Scan for the cell matching the given text and deliver its [x, y] coordinate at center. 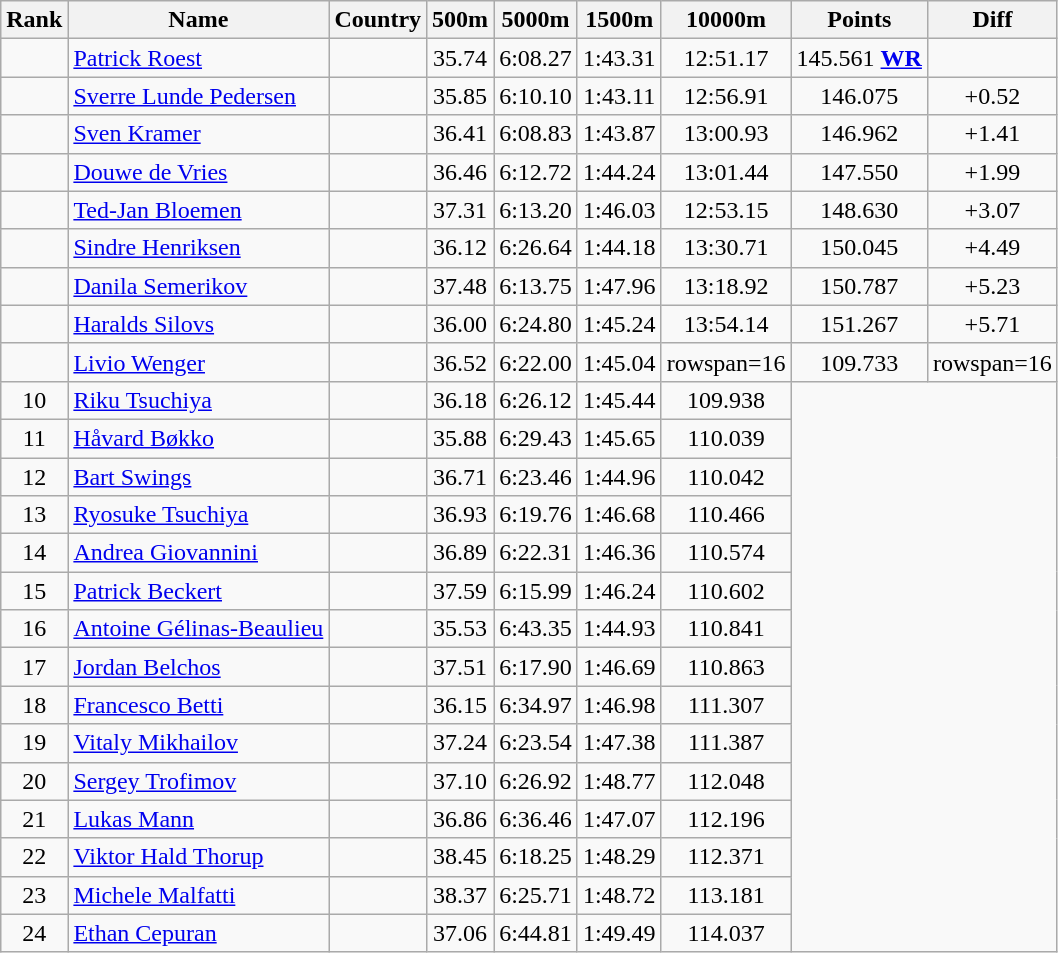
13:01.44 [726, 172]
148.630 [859, 210]
6:15.99 [536, 591]
1:45.44 [619, 400]
Sergey Trofimov [198, 781]
37.59 [460, 591]
Name [198, 20]
6:12.72 [536, 172]
112.196 [726, 819]
+0.52 [992, 96]
15 [34, 591]
Patrick Roest [198, 58]
36.00 [460, 324]
109.938 [726, 400]
37.51 [460, 667]
Rank [34, 20]
6:23.54 [536, 743]
112.371 [726, 857]
6:36.46 [536, 819]
6:29.43 [536, 438]
22 [34, 857]
110.602 [726, 591]
147.550 [859, 172]
36.86 [460, 819]
Points [859, 20]
13:54.14 [726, 324]
150.787 [859, 286]
1:49.49 [619, 933]
1:44.18 [619, 248]
Sven Kramer [198, 134]
11 [34, 438]
36.18 [460, 400]
6:26.64 [536, 248]
1:46.68 [619, 515]
24 [34, 933]
Patrick Beckert [198, 591]
6:13.75 [536, 286]
111.387 [726, 743]
35.85 [460, 96]
Diff [992, 20]
6:44.81 [536, 933]
1:45.65 [619, 438]
10 [34, 400]
21 [34, 819]
1:47.07 [619, 819]
1:46.69 [619, 667]
6:23.46 [536, 477]
36.52 [460, 362]
1:43.87 [619, 134]
+1.99 [992, 172]
110.863 [726, 667]
113.181 [726, 895]
12:51.17 [726, 58]
1:44.93 [619, 629]
Country [378, 20]
500m [460, 20]
146.962 [859, 134]
Livio Wenger [198, 362]
Lukas Mann [198, 819]
13 [34, 515]
36.12 [460, 248]
+5.23 [992, 286]
6:24.80 [536, 324]
111.307 [726, 705]
Michele Malfatti [198, 895]
Ryosuke Tsuchiya [198, 515]
35.88 [460, 438]
Vitaly Mikhailov [198, 743]
1:44.24 [619, 172]
+5.71 [992, 324]
1:43.31 [619, 58]
6:18.25 [536, 857]
6:13.20 [536, 210]
6:22.31 [536, 553]
36.15 [460, 705]
37.24 [460, 743]
Jordan Belchos [198, 667]
1:45.04 [619, 362]
35.74 [460, 58]
Bart Swings [198, 477]
23 [34, 895]
1:46.03 [619, 210]
1:47.38 [619, 743]
18 [34, 705]
37.06 [460, 933]
10000m [726, 20]
20 [34, 781]
13:18.92 [726, 286]
110.574 [726, 553]
6:08.83 [536, 134]
150.045 [859, 248]
13:00.93 [726, 134]
Viktor Hald Thorup [198, 857]
Riku Tsuchiya [198, 400]
36.89 [460, 553]
114.037 [726, 933]
1:46.24 [619, 591]
109.733 [859, 362]
Andrea Giovannini [198, 553]
110.039 [726, 438]
6:10.10 [536, 96]
112.048 [726, 781]
13:30.71 [726, 248]
110.042 [726, 477]
Ted-Jan Bloemen [198, 210]
17 [34, 667]
Douwe de Vries [198, 172]
36.46 [460, 172]
5000m [536, 20]
37.10 [460, 781]
Ethan Cepuran [198, 933]
+4.49 [992, 248]
1:46.98 [619, 705]
12:53.15 [726, 210]
6:08.27 [536, 58]
36.93 [460, 515]
Haralds Silovs [198, 324]
1:48.77 [619, 781]
6:34.97 [536, 705]
Francesco Betti [198, 705]
1:46.36 [619, 553]
Antoine Gélinas-Beaulieu [198, 629]
110.466 [726, 515]
+3.07 [992, 210]
36.41 [460, 134]
36.71 [460, 477]
37.48 [460, 286]
1:43.11 [619, 96]
Sverre Lunde Pedersen [198, 96]
1:44.96 [619, 477]
6:43.35 [536, 629]
1:48.29 [619, 857]
16 [34, 629]
12:56.91 [726, 96]
1:45.24 [619, 324]
Sindre Henriksen [198, 248]
6:17.90 [536, 667]
+1.41 [992, 134]
6:19.76 [536, 515]
12 [34, 477]
38.37 [460, 895]
1:47.96 [619, 286]
38.45 [460, 857]
6:25.71 [536, 895]
110.841 [726, 629]
146.075 [859, 96]
145.561 WR [859, 58]
37.31 [460, 210]
19 [34, 743]
35.53 [460, 629]
151.267 [859, 324]
6:22.00 [536, 362]
1500m [619, 20]
Håvard Bøkko [198, 438]
6:26.12 [536, 400]
Danila Semerikov [198, 286]
1:48.72 [619, 895]
14 [34, 553]
6:26.92 [536, 781]
